Detect which cell encompasses the target text, then output its [X, Y] center coordinate. 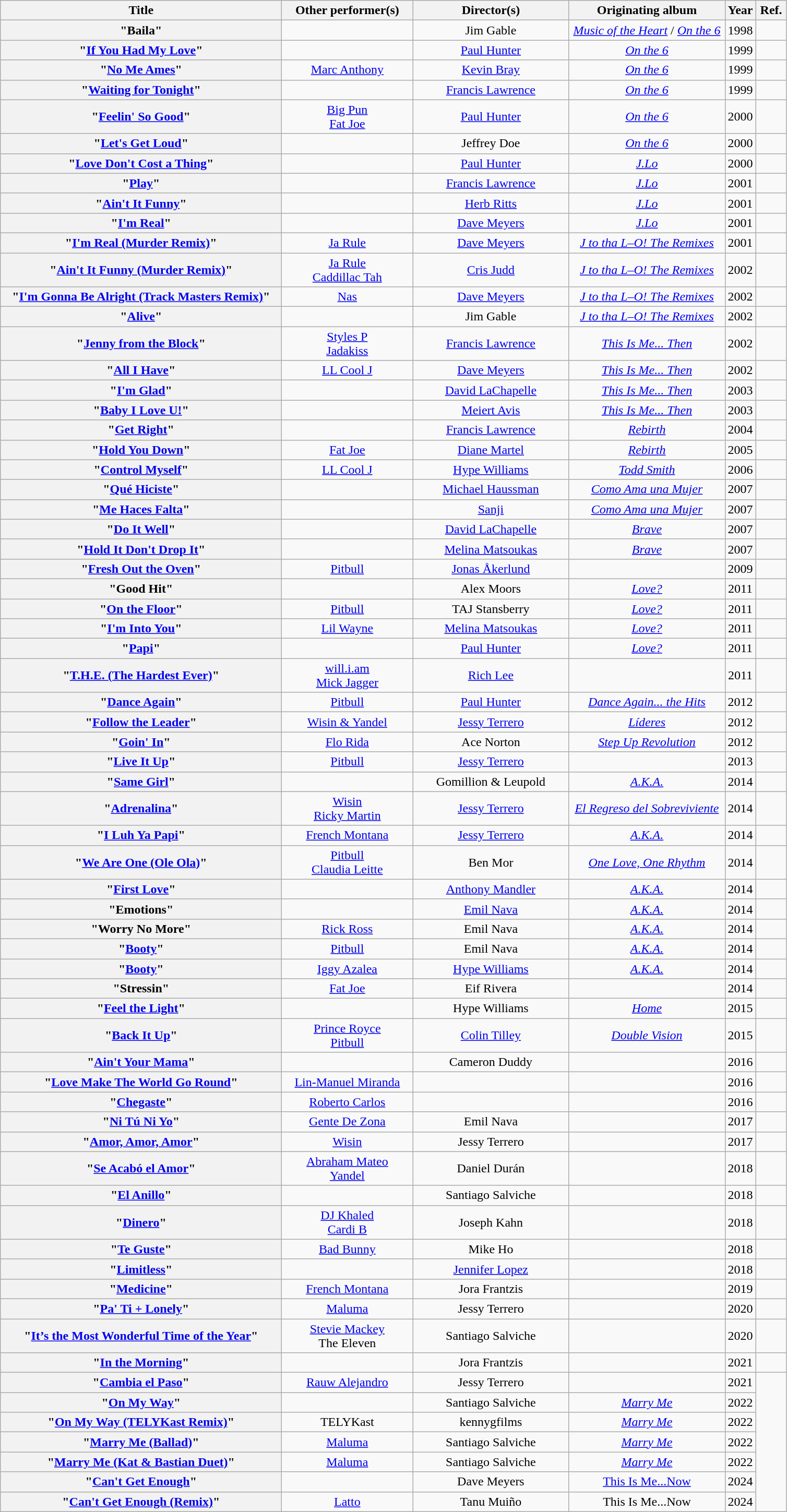
"Feelin' So Good" [141, 117]
"Adrenalina" [141, 809]
"T.H.E. (The Hardest Ever)" [141, 675]
"Waiting for Tonight" [141, 90]
PitbullClaudia Leitte [348, 862]
"I'm Real (Murder Remix)" [141, 243]
"I'm Into You" [141, 629]
"Ain't It Funny (Murder Remix)" [141, 269]
"Me Haces Falta" [141, 509]
Double Vision [647, 1035]
"Ain't It Funny" [141, 203]
One Love, One Rhythm [647, 862]
"Do It Well" [141, 529]
"Hold It Don't Drop It" [141, 549]
Mike Ho [491, 1249]
"Baby I Love U!" [141, 410]
Diane Martel [491, 450]
Big PunFat Joe [348, 117]
"We Are One (Ole Ola)" [141, 862]
Ace Norton [491, 742]
Gomillion & Leupold [491, 782]
TELYKast [348, 1422]
Rauw Alejandro [348, 1383]
"Can't Get Enough" [141, 1482]
Ref. [771, 10]
Tanu Muiño [491, 1502]
Dance Again... the Hits [647, 702]
Stevie MackeyThe Eleven [348, 1336]
Wisin [348, 1142]
Herb Ritts [491, 203]
2004 [740, 430]
"Back It Up" [141, 1035]
"Te Guste" [141, 1249]
Music of the Heart / On the 6 [647, 30]
Ja RuleCaddillac Tah [348, 269]
Other performer(s) [348, 10]
"On My Way (TELYKast Remix)" [141, 1422]
Rich Lee [491, 675]
"Same Girl" [141, 782]
Originating album [647, 10]
Ja Rule [348, 243]
"Baila" [141, 30]
kennygfilms [491, 1422]
"Play" [141, 183]
"I'm Gonna Be Alright (Track Masters Remix)" [141, 297]
2019 [740, 1289]
Michael Haussman [491, 489]
Jeffrey Doe [491, 143]
2009 [740, 569]
"On My Way" [141, 1402]
"Love Make The World Go Round" [141, 1082]
1998 [740, 30]
Flo Rida [348, 742]
"Qué Hiciste" [141, 489]
"Limitless" [141, 1269]
Lil Wayne [348, 629]
Wisin & Yandel [348, 722]
"Dinero" [141, 1222]
"Love Don't Cost a Thing" [141, 163]
"Hold You Down" [141, 450]
Director(s) [491, 10]
"Se Acabó el Amor" [141, 1169]
"On the Floor" [141, 609]
Step Up Revolution [647, 742]
Jennifer Lopez [491, 1269]
"Worry No More" [141, 929]
"Ni Tú Ni Yo" [141, 1122]
"I'm Glad" [141, 390]
"Cambia el Paso" [141, 1383]
Ben Mor [491, 862]
"I'm Real" [141, 223]
Eif Rivera [491, 989]
"Emotions" [141, 909]
Year [740, 10]
Gente De Zona [348, 1122]
2005 [740, 450]
"Papi" [141, 649]
Home [647, 1009]
"Live It Up" [141, 762]
Anthony Mandler [491, 889]
2006 [740, 470]
2013 [740, 762]
Cris Judd [491, 269]
"Feel the Light" [141, 1009]
"Get Right" [141, 430]
Líderes [647, 722]
"Chegaste" [141, 1102]
Cameron Duddy [491, 1062]
"Marry Me (Ballad)" [141, 1442]
"Marry Me (Kat & Bastian Duet)" [141, 1462]
DJ KhaledCardi B [348, 1222]
Rick Ross [348, 929]
"If You Had My Love" [141, 50]
"In the Morning" [141, 1363]
Alex Moors [491, 589]
"All I Have" [141, 370]
Sanji [491, 509]
"Dance Again" [141, 702]
"Let's Get Loud" [141, 143]
Bad Bunny [348, 1249]
"Control Myself" [141, 470]
"It’s the Most Wonderful Time of the Year" [141, 1336]
Prince RoycePitbull [348, 1035]
Roberto Carlos [348, 1102]
Abraham MateoYandel [348, 1169]
"First Love" [141, 889]
"El Anillo" [141, 1195]
Styles PJadakiss [348, 343]
Todd Smith [647, 470]
will.i.amMick Jagger [348, 675]
"Ain't Your Mama" [141, 1062]
"I Luh Ya Papi" [141, 835]
"Can't Get Enough (Remix)" [141, 1502]
Meiert Avis [491, 410]
WisinRicky Martin [348, 809]
Kevin Bray [491, 70]
El Regreso del Sobreviviente [647, 809]
"Stressin" [141, 989]
"Medicine" [141, 1289]
Iggy Azalea [348, 969]
Title [141, 10]
Joseph Kahn [491, 1222]
"Alive" [141, 317]
"Jenny from the Block" [141, 343]
"No Me Ames" [141, 70]
Marc Anthony [348, 70]
Lin-Manuel Miranda [348, 1082]
Daniel Durán [491, 1169]
"Fresh Out the Oven" [141, 569]
"Follow the Leader" [141, 722]
"Amor, Amor, Amor" [141, 1142]
Colin Tilley [491, 1035]
"Pa' Ti + Lonely" [141, 1309]
"Good Hit" [141, 589]
Nas [348, 297]
"Goin' In" [141, 742]
TAJ Stansberry [491, 609]
Jonas Åkerlund [491, 569]
Latto [348, 1502]
